Return [X, Y] of the center of cell containing provided text 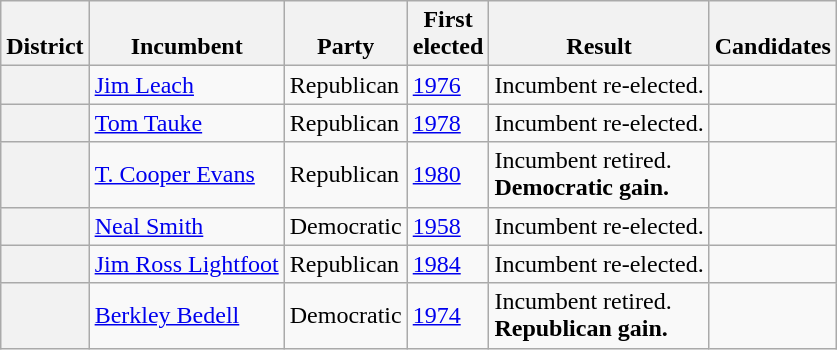
1958 [448, 226]
District [45, 34]
Result [599, 34]
Neal Smith [186, 226]
Incumbent [186, 34]
1974 [448, 316]
Jim Leach [186, 85]
Berkley Bedell [186, 316]
Tom Tauke [186, 123]
1978 [448, 123]
Jim Ross Lightfoot [186, 264]
Incumbent retired.Democratic gain. [599, 174]
Candidates [772, 34]
Firstelected [448, 34]
1976 [448, 85]
1984 [448, 264]
T. Cooper Evans [186, 174]
1980 [448, 174]
Incumbent retired.Republican gain. [599, 316]
Party [346, 34]
